Determine the [x, y] coordinate at the center of the cell enclosing the given text.  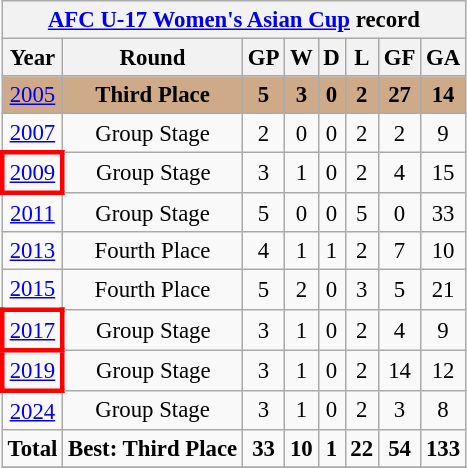
AFC U-17 Women's Asian Cup record [234, 20]
133 [444, 448]
2017 [32, 330]
Year [32, 58]
Third Place [153, 95]
W [302, 58]
22 [362, 448]
2015 [32, 290]
21 [444, 290]
2005 [32, 95]
54 [399, 448]
27 [399, 95]
2011 [32, 212]
GP [263, 58]
12 [444, 370]
7 [399, 251]
2009 [32, 174]
2013 [32, 251]
2019 [32, 370]
8 [444, 410]
15 [444, 174]
GA [444, 58]
2007 [32, 134]
GF [399, 58]
Best: Third Place [153, 448]
2024 [32, 410]
D [332, 58]
Round [153, 58]
L [362, 58]
Total [32, 448]
